Return (x, y) of the center of cell containing provided text 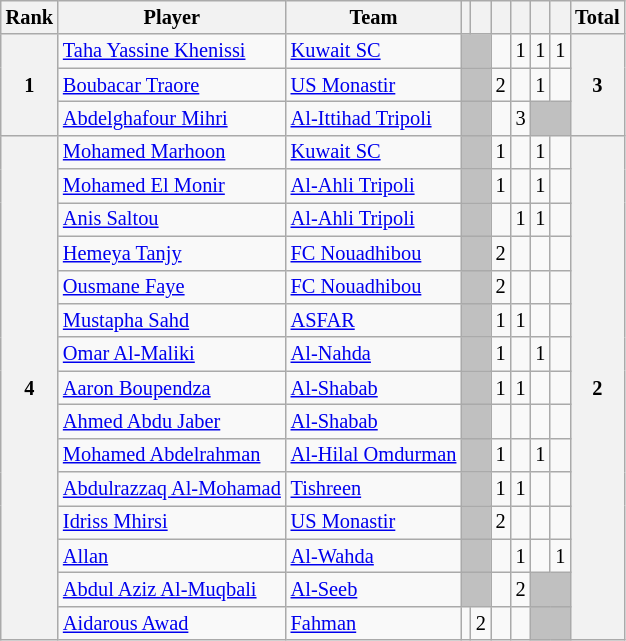
Ahmed Abdu Jaber (172, 421)
Total (597, 17)
Al-Ittihad Tripoli (374, 118)
Aaron Boupendza (172, 388)
Idriss Mhirsi (172, 522)
Fahman (374, 623)
Al-Hilal Omdurman (374, 455)
Mohamed El Monir (172, 186)
Ousmane Faye (172, 287)
Team (374, 17)
Rank (30, 17)
Abdul Aziz Al-Muqbali (172, 589)
Abdulrazzaq Al-Mohamad (172, 489)
Mohamed Marhoon (172, 152)
Mustapha Sahd (172, 320)
4 (30, 388)
Hemeya Tanjy (172, 253)
Taha Yassine Khenissi (172, 51)
Omar Al-Maliki (172, 354)
Al-Nahda (374, 354)
Player (172, 17)
Al-Wahda (374, 556)
Boubacar Traore (172, 85)
Tishreen (374, 489)
Aidarous Awad (172, 623)
Al-Seeb (374, 589)
ASFAR (374, 320)
Anis Saltou (172, 219)
Abdelghafour Mihri (172, 118)
Allan (172, 556)
Mohamed Abdelrahman (172, 455)
